Pinpoint the cell where the given text exists, returning its [X, Y] midpoint coordinate. 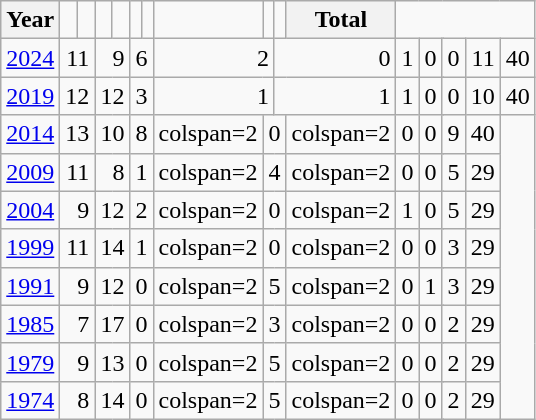
4 [274, 172]
1974 [30, 400]
1999 [30, 248]
2014 [30, 134]
2019 [30, 96]
6 [142, 58]
7 [78, 324]
2004 [30, 210]
1985 [30, 324]
1991 [30, 286]
1979 [30, 362]
17 [112, 324]
Total [341, 20]
Year [30, 20]
2009 [30, 172]
2024 [30, 58]
